Find where the given text appears and provide that cell's center as (x, y) coordinate. 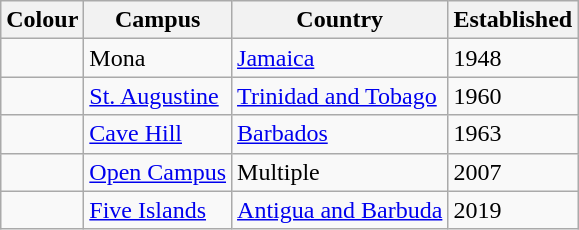
Cave Hill (158, 134)
Antigua and Barbuda (340, 210)
Open Campus (158, 172)
Mona (158, 58)
St. Augustine (158, 96)
1960 (513, 96)
Country (340, 20)
Five Islands (158, 210)
Multiple (340, 172)
1948 (513, 58)
Trinidad and Tobago (340, 96)
Barbados (340, 134)
Colour (42, 20)
Established (513, 20)
Campus (158, 20)
Jamaica (340, 58)
1963 (513, 134)
2019 (513, 210)
2007 (513, 172)
